Extract the (x, y) coordinate from the center of the cell holding the provided text.  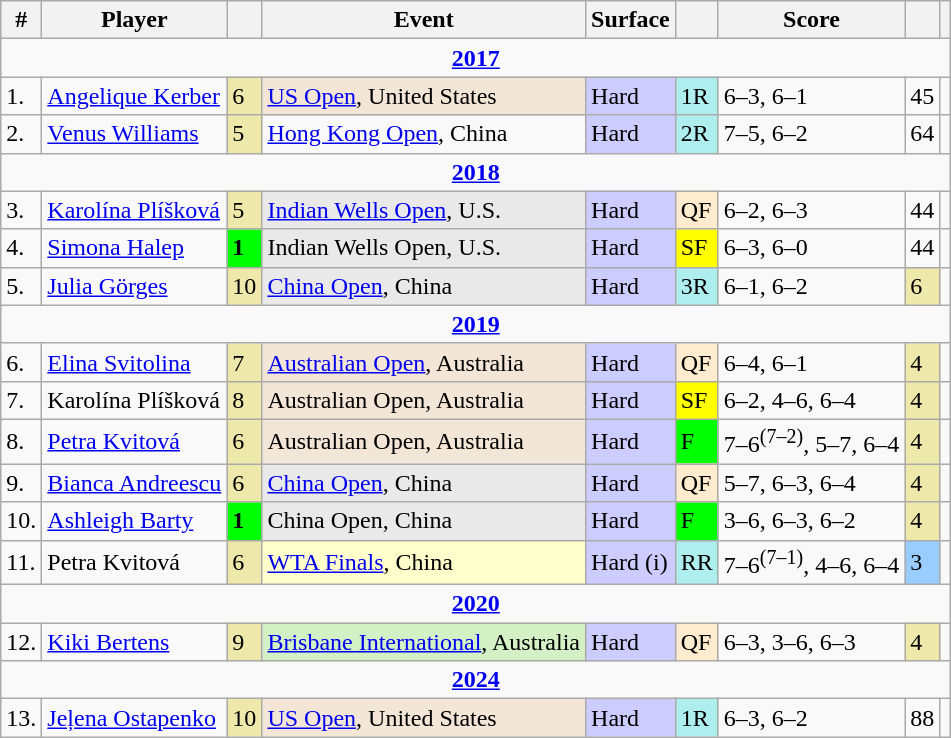
Kiki Bertens (134, 642)
4. (22, 248)
2019 (476, 324)
2024 (476, 680)
6–4, 6–1 (811, 362)
Brisbane International, Australia (424, 642)
6–1, 6–2 (811, 286)
7–5, 6–2 (811, 134)
2020 (476, 604)
Angelique Kerber (134, 96)
5. (22, 286)
9 (244, 642)
6. (22, 362)
Ashleigh Barty (134, 521)
2. (22, 134)
45 (922, 96)
6–3, 6–2 (811, 718)
7 (244, 362)
6–2, 6–3 (811, 210)
2018 (476, 172)
10. (22, 521)
Jeļena Ostapenko (134, 718)
2017 (476, 58)
1. (22, 96)
6–3, 3–6, 6–3 (811, 642)
Simona Halep (134, 248)
3–6, 6–3, 6–2 (811, 521)
3 (922, 562)
88 (922, 718)
Hard (i) (631, 562)
11. (22, 562)
13. (22, 718)
Elina Svitolina (134, 362)
WTA Finals, China (424, 562)
6–2, 4–6, 6–4 (811, 400)
7. (22, 400)
6–3, 6–1 (811, 96)
9. (22, 483)
Event (424, 20)
64 (922, 134)
5–7, 6–3, 6–4 (811, 483)
6–3, 6–0 (811, 248)
8 (244, 400)
Score (811, 20)
Hong Kong Open, China (424, 134)
Julia Görges (134, 286)
Bianca Andreescu (134, 483)
7–6(7–2), 5–7, 6–4 (811, 442)
12. (22, 642)
# (22, 20)
7–6(7–1), 4–6, 6–4 (811, 562)
RR (696, 562)
Surface (631, 20)
3R (696, 286)
3. (22, 210)
Venus Williams (134, 134)
2R (696, 134)
8. (22, 442)
Player (134, 20)
